Provide the (x, y) coordinate of the cell's center where the given text is located.  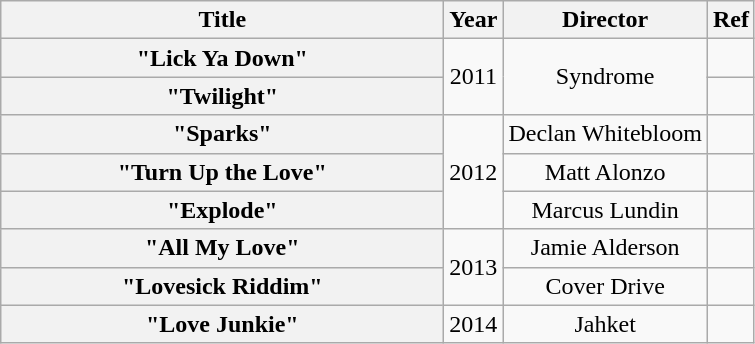
"Twilight" (222, 96)
Cover Drive (606, 286)
2012 (474, 172)
"All My Love" (222, 248)
"Lovesick Riddim" (222, 286)
"Love Junkie" (222, 324)
Ref (730, 20)
2014 (474, 324)
Syndrome (606, 77)
"Lick Ya Down" (222, 58)
2013 (474, 267)
"Explode" (222, 210)
Year (474, 20)
Jamie Alderson (606, 248)
2011 (474, 77)
"Turn Up the Love" (222, 172)
Jahket (606, 324)
Matt Alonzo (606, 172)
"Sparks" (222, 134)
Director (606, 20)
Title (222, 20)
Declan Whitebloom (606, 134)
Marcus Lundin (606, 210)
